Determine the [x, y] coordinate at the center of the cell enclosing the given text.  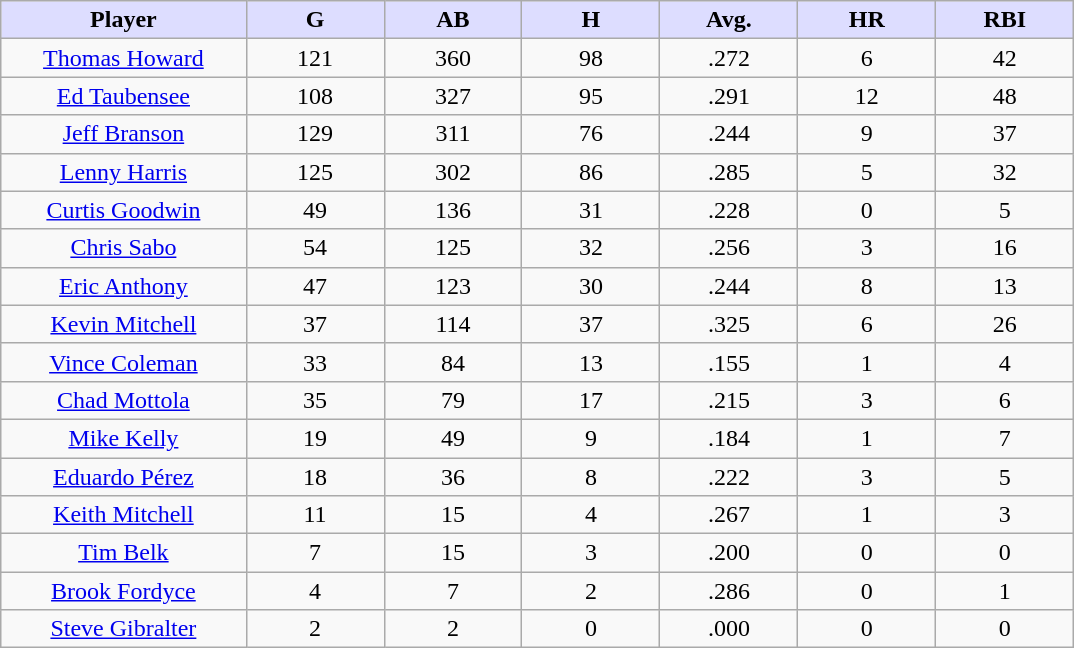
84 [453, 362]
Lenny Harris [124, 172]
129 [315, 134]
.267 [729, 515]
Mike Kelly [124, 438]
Kevin Mitchell [124, 324]
Chad Mottola [124, 400]
76 [591, 134]
302 [453, 172]
.200 [729, 553]
108 [315, 96]
.000 [729, 629]
Thomas Howard [124, 58]
Steve Gibralter [124, 629]
.291 [729, 96]
98 [591, 58]
48 [1005, 96]
12 [867, 96]
16 [1005, 248]
79 [453, 400]
.215 [729, 400]
H [591, 20]
121 [315, 58]
G [315, 20]
.256 [729, 248]
136 [453, 210]
11 [315, 515]
311 [453, 134]
Jeff Branson [124, 134]
95 [591, 96]
.222 [729, 477]
Brook Fordyce [124, 591]
Player [124, 20]
35 [315, 400]
327 [453, 96]
17 [591, 400]
Keith Mitchell [124, 515]
.184 [729, 438]
31 [591, 210]
AB [453, 20]
HR [867, 20]
RBI [1005, 20]
47 [315, 286]
.325 [729, 324]
Eduardo Pérez [124, 477]
114 [453, 324]
19 [315, 438]
Ed Taubensee [124, 96]
Curtis Goodwin [124, 210]
.285 [729, 172]
54 [315, 248]
360 [453, 58]
Chris Sabo [124, 248]
Avg. [729, 20]
42 [1005, 58]
.272 [729, 58]
33 [315, 362]
.286 [729, 591]
Eric Anthony [124, 286]
86 [591, 172]
26 [1005, 324]
Tim Belk [124, 553]
123 [453, 286]
18 [315, 477]
Vince Coleman [124, 362]
.155 [729, 362]
30 [591, 286]
36 [453, 477]
.228 [729, 210]
